For the text-containing cell, return its midpoint in (x, y) coordinate format. 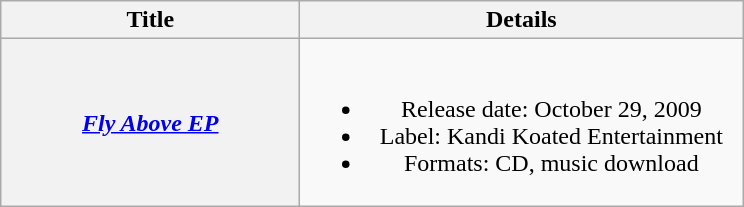
Title (150, 20)
Details (522, 20)
Fly Above EP (150, 122)
Release date: October 29, 2009Label: Kandi Koated EntertainmentFormats: CD, music download (522, 122)
